Capture the cell that displays the provided text and extract its (X, Y) central coordinate. 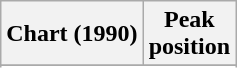
Chart (1990) (72, 34)
Peakposition (189, 34)
